Return (X, Y) of the center of cell containing provided text 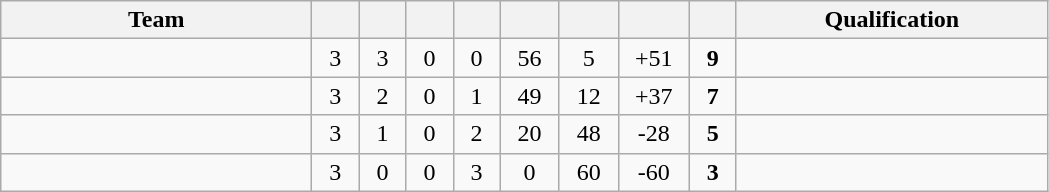
56 (530, 58)
7 (712, 96)
+51 (654, 58)
48 (588, 134)
49 (530, 96)
9 (712, 58)
60 (588, 172)
Qualification (892, 20)
-60 (654, 172)
20 (530, 134)
+37 (654, 96)
Team (156, 20)
-28 (654, 134)
12 (588, 96)
